Locate the cell with the specified text and output its (x, y) center coordinate. 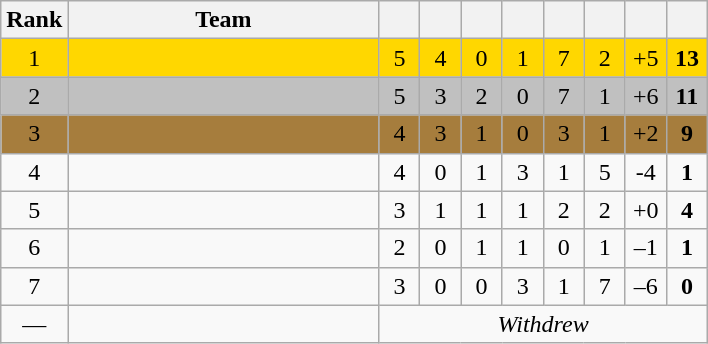
–1 (646, 248)
6 (34, 248)
–6 (646, 286)
-4 (646, 172)
Rank (34, 20)
Team (224, 20)
— (34, 324)
Withdrew (543, 324)
+6 (646, 96)
+5 (646, 58)
13 (686, 58)
9 (686, 134)
+0 (646, 210)
+2 (646, 134)
11 (686, 96)
